Extract the (X, Y) coordinate from the center of the cell holding the provided text.  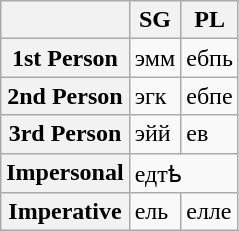
эгк (155, 96)
эйй (155, 134)
ебпе (210, 96)
2nd Person (65, 96)
SG (155, 20)
ель (155, 212)
ев (210, 134)
эмм (155, 58)
Impersonal (65, 173)
едтҍ (184, 173)
Imperative (65, 212)
1st Person (65, 58)
елле (210, 212)
ебпь (210, 58)
3rd Person (65, 134)
PL (210, 20)
